From the cell containing the given text, extract its center point as [x, y] coordinate. 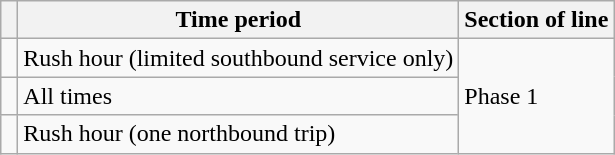
Rush hour (limited southbound service only) [238, 58]
Time period [238, 20]
Rush hour (one northbound trip) [238, 134]
Section of line [536, 20]
All times [238, 96]
Phase 1 [536, 96]
